Pinpoint the cell where the given text exists, returning its (x, y) midpoint coordinate. 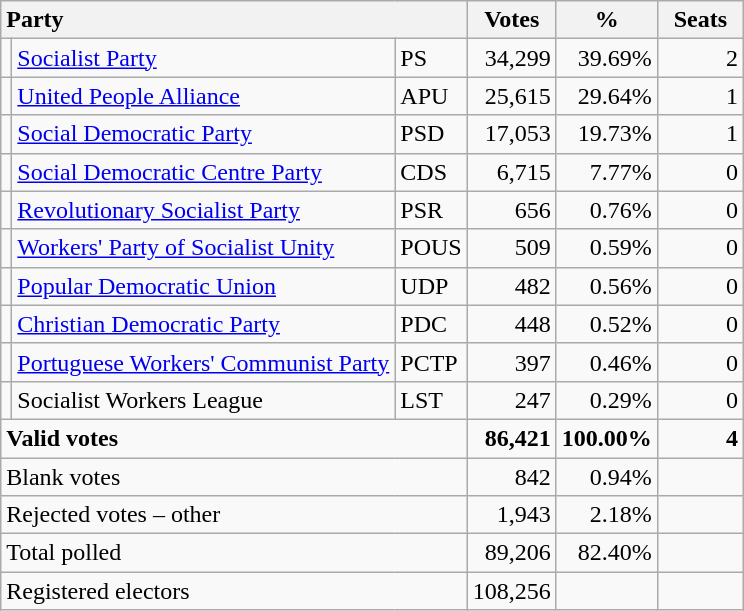
19.73% (606, 134)
Popular Democratic Union (204, 286)
POUS (431, 248)
39.69% (606, 58)
PSR (431, 210)
2 (700, 58)
Social Democratic Centre Party (204, 172)
0.76% (606, 210)
Valid votes (234, 438)
United People Alliance (204, 96)
0.59% (606, 248)
Registered electors (234, 591)
Workers' Party of Socialist Unity (204, 248)
509 (512, 248)
82.40% (606, 553)
482 (512, 286)
0.52% (606, 324)
Socialist Party (204, 58)
89,206 (512, 553)
UDP (431, 286)
0.46% (606, 362)
17,053 (512, 134)
397 (512, 362)
108,256 (512, 591)
7.77% (606, 172)
34,299 (512, 58)
Seats (700, 20)
0.29% (606, 400)
6,715 (512, 172)
1,943 (512, 515)
APU (431, 96)
PS (431, 58)
Revolutionary Socialist Party (204, 210)
Blank votes (234, 477)
0.94% (606, 477)
25,615 (512, 96)
0.56% (606, 286)
Party (234, 20)
448 (512, 324)
86,421 (512, 438)
LST (431, 400)
2.18% (606, 515)
Total polled (234, 553)
Socialist Workers League (204, 400)
% (606, 20)
656 (512, 210)
Christian Democratic Party (204, 324)
PCTP (431, 362)
4 (700, 438)
29.64% (606, 96)
Portuguese Workers' Communist Party (204, 362)
842 (512, 477)
100.00% (606, 438)
PDC (431, 324)
Votes (512, 20)
247 (512, 400)
CDS (431, 172)
PSD (431, 134)
Social Democratic Party (204, 134)
Rejected votes – other (234, 515)
